Extract the [x, y] coordinate from the center of the cell holding the provided text.  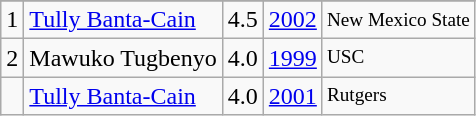
USC [398, 58]
Mawuko Tugbenyo [123, 58]
New Mexico State [398, 20]
4.5 [242, 20]
2 [12, 58]
1 [12, 20]
Rutgers [398, 96]
1999 [292, 58]
2001 [292, 96]
2002 [292, 20]
